Detect which cell encompasses the target text, then output its (X, Y) center coordinate. 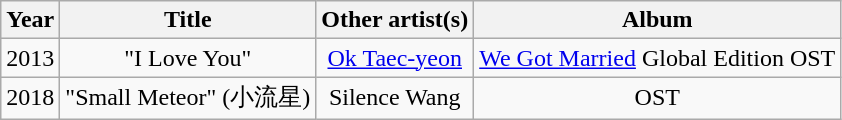
Title (188, 20)
OST (658, 98)
2018 (30, 98)
We Got Married Global Edition OST (658, 58)
Silence Wang (395, 98)
"Small Meteor" (小流星) (188, 98)
Other artist(s) (395, 20)
Year (30, 20)
2013 (30, 58)
Album (658, 20)
Ok Taec-yeon (395, 58)
"I Love You" (188, 58)
